For the text-containing cell, return its midpoint in [x, y] coordinate format. 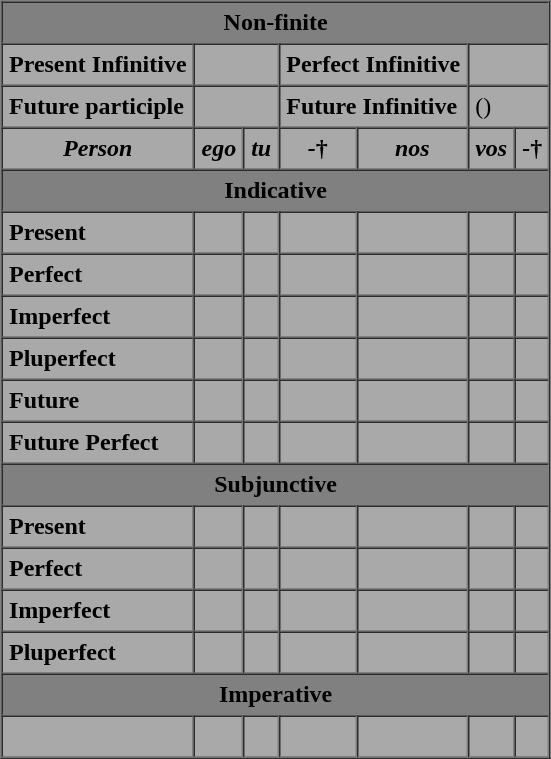
Future [98, 401]
vos [492, 149]
Indicative [276, 191]
Future participle [98, 107]
tu [262, 149]
Imperative [276, 695]
Future Perfect [98, 443]
() [509, 107]
Present Infinitive [98, 65]
Future Infinitive [374, 107]
Perfect Infinitive [374, 65]
nos [412, 149]
Non-finite [276, 23]
ego [219, 149]
Person [98, 149]
Subjunctive [276, 485]
